Locate the cell with the specified text and output its (x, y) center coordinate. 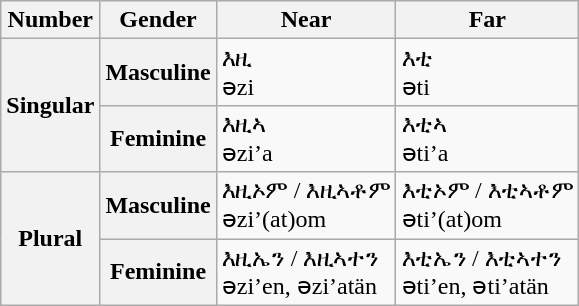
እዚ ǝzi (306, 72)
እዚኣ ǝzi’a (306, 138)
Plural (50, 238)
እቲ ǝti (488, 72)
እዚኤን / እዚኣተን ǝzi’en, ǝzi’atän (306, 272)
እቲኤን / እቲኣተን ǝti’en, ǝti’atän (488, 272)
Gender (158, 20)
እቲኦም / እቲኣቶም ǝti’(at)om (488, 206)
Near (306, 20)
እቲኣ ǝti’a (488, 138)
Far (488, 20)
Singular (50, 106)
እዚኦም / እዚኣቶም ǝzi’(at)om (306, 206)
Number (50, 20)
